Output the [x, y] coordinate of the center of the cell containing the given text.  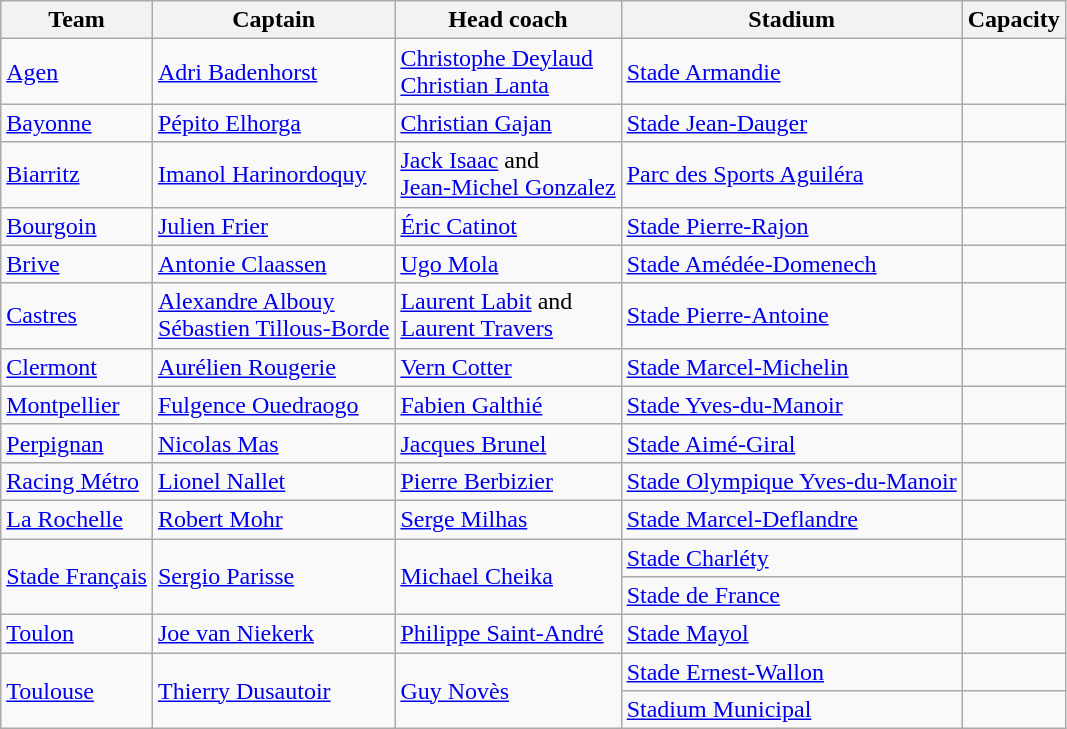
Robert Mohr [273, 519]
Stade Aimé-Giral [792, 443]
Stade Pierre-Rajon [792, 226]
Alexandre Albouy Sébastien Tillous-Borde [273, 316]
Jack Isaac and Jean-Michel Gonzalez [508, 174]
Imanol Harinordoquy [273, 174]
Stade Pierre-Antoine [792, 316]
Stade Marcel-Michelin [792, 367]
Stade Mayol [792, 634]
Castres [77, 316]
Philippe Saint-André [508, 634]
Toulon [77, 634]
Biarritz [77, 174]
Christian Gajan [508, 123]
Clermont [77, 367]
Perpignan [77, 443]
Éric Catinot [508, 226]
Bourgoin [77, 226]
Stade de France [792, 596]
Stade Ernest-Wallon [792, 672]
Julien Frier [273, 226]
Fabien Galthié [508, 405]
Toulouse [77, 691]
Stadium [792, 20]
Thierry Dusautoir [273, 691]
Pierre Berbizier [508, 481]
Guy Novès [508, 691]
Joe van Niekerk [273, 634]
Lionel Nallet [273, 481]
Stade Marcel-Deflandre [792, 519]
Team [77, 20]
Stadium Municipal [792, 710]
Captain [273, 20]
Stade Charléty [792, 557]
Nicolas Mas [273, 443]
Capacity [1014, 20]
Stade Français [77, 576]
Stade Amédée-Domenech [792, 264]
Ugo Mola [508, 264]
Pépito Elhorga [273, 123]
Agen [77, 72]
Racing Métro [77, 481]
Sergio Parisse [273, 576]
Serge Milhas [508, 519]
Michael Cheika [508, 576]
Stade Jean-Dauger [792, 123]
Parc des Sports Aguiléra [792, 174]
Bayonne [77, 123]
Brive [77, 264]
Stade Olympique Yves-du-Manoir [792, 481]
La Rochelle [77, 519]
Fulgence Ouedraogo [273, 405]
Stade Armandie [792, 72]
Stade Yves-du-Manoir [792, 405]
Head coach [508, 20]
Vern Cotter [508, 367]
Laurent Labit and Laurent Travers [508, 316]
Antonie Claassen [273, 264]
Adri Badenhorst [273, 72]
Christophe Deylaud Christian Lanta [508, 72]
Aurélien Rougerie [273, 367]
Jacques Brunel [508, 443]
Montpellier [77, 405]
